Output the [x, y] coordinate of the center of the cell containing the given text.  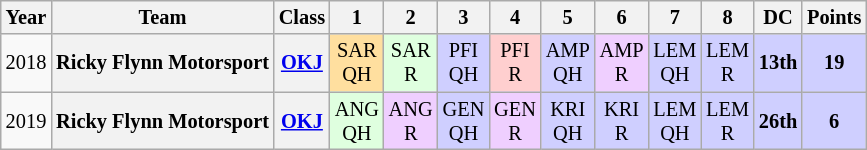
AMPQH [568, 63]
19 [834, 63]
8 [728, 17]
2019 [26, 121]
SARR [411, 63]
Team [162, 17]
2018 [26, 63]
26th [778, 121]
Year [26, 17]
KRIQH [568, 121]
7 [676, 17]
2 [411, 17]
Points [834, 17]
4 [515, 17]
5 [568, 17]
3 [464, 17]
AMPR [622, 63]
GENQH [464, 121]
ANGR [411, 121]
GENR [515, 121]
DC [778, 17]
1 [357, 17]
PFIR [515, 63]
SARQH [357, 63]
13th [778, 63]
ANGQH [357, 121]
Class [302, 17]
KRIR [622, 121]
PFIQH [464, 63]
